Search for the cell housing the specified text and yield its (X, Y) center coordinate. 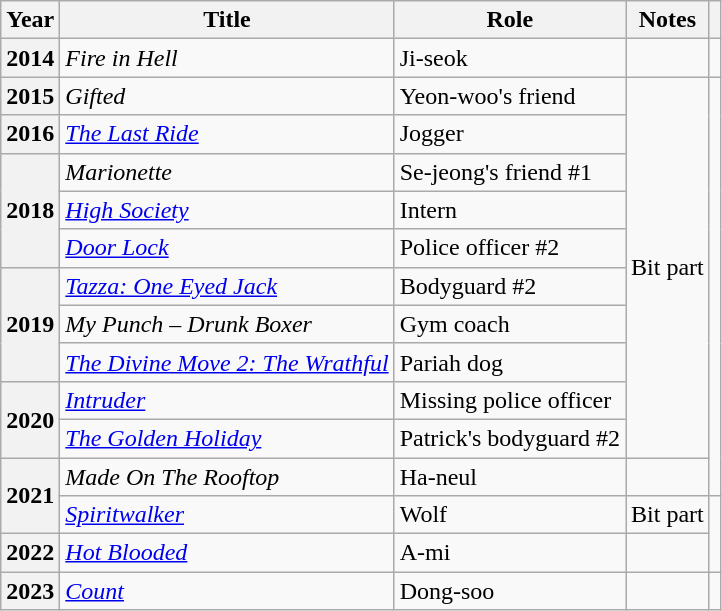
Hot Blooded (227, 553)
Pariah dog (510, 362)
A-mi (510, 553)
My Punch – Drunk Boxer (227, 324)
Door Lock (227, 248)
The Golden Holiday (227, 438)
Se-jeong's friend #1 (510, 172)
Missing police officer (510, 400)
2022 (30, 553)
Dong-soo (510, 591)
The Last Ride (227, 134)
2019 (30, 324)
2020 (30, 419)
Ji-seok (510, 58)
The Divine Move 2: The Wrathful (227, 362)
Tazza: One Eyed Jack (227, 286)
2018 (30, 210)
2015 (30, 96)
Ha-neul (510, 477)
Yeon-woo's friend (510, 96)
2016 (30, 134)
Wolf (510, 515)
Notes (668, 20)
Jogger (510, 134)
High Society (227, 210)
Intern (510, 210)
Gym coach (510, 324)
Title (227, 20)
Police officer #2 (510, 248)
Spiritwalker (227, 515)
Fire in Hell (227, 58)
Intruder (227, 400)
Patrick's bodyguard #2 (510, 438)
Role (510, 20)
Year (30, 20)
2021 (30, 496)
Made On The Rooftop (227, 477)
Gifted (227, 96)
Count (227, 591)
Marionette (227, 172)
Bodyguard #2 (510, 286)
2014 (30, 58)
2023 (30, 591)
